From the cell containing the given text, extract its center point as [X, Y] coordinate. 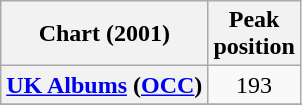
Peakposition [254, 34]
Chart (2001) [104, 34]
UK Albums (OCC) [104, 85]
193 [254, 85]
